For the text-containing cell, return its midpoint in [X, Y] coordinate format. 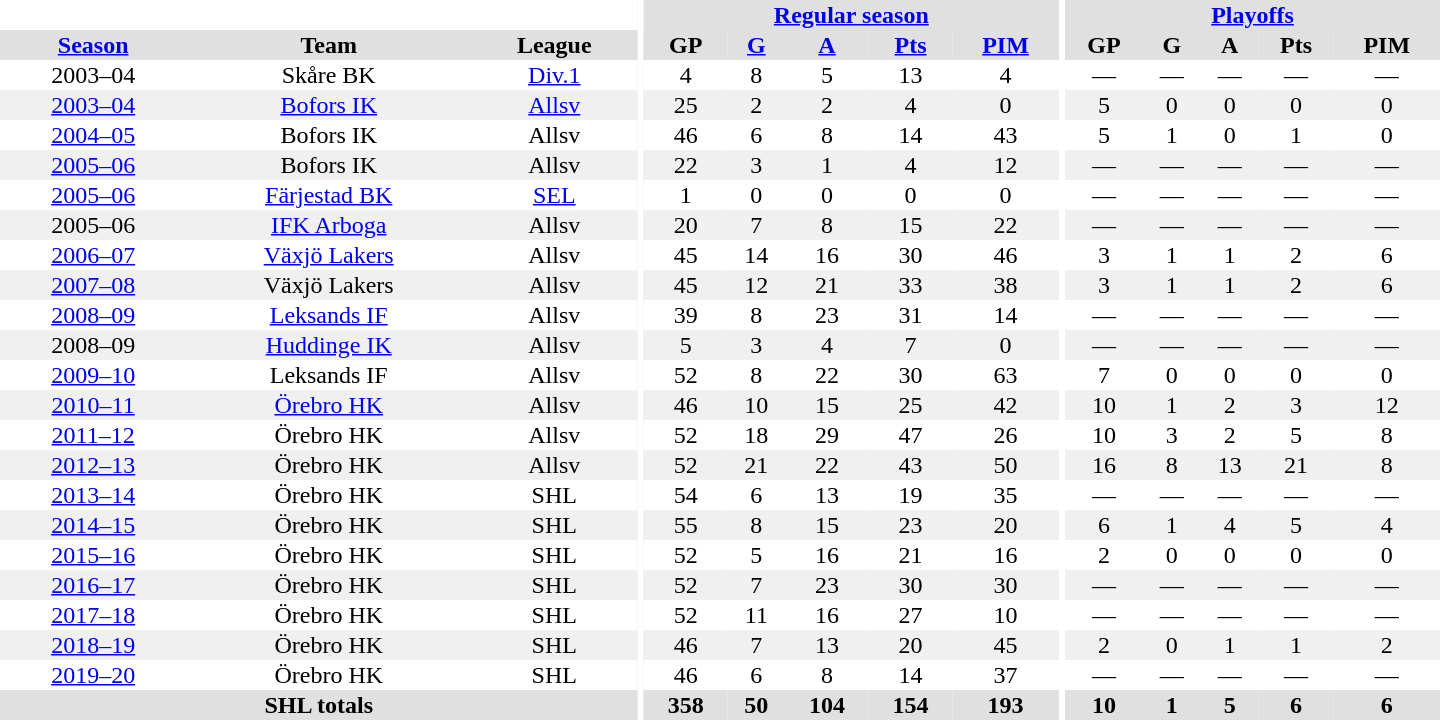
2014–15 [93, 525]
2011–12 [93, 435]
358 [686, 705]
SEL [554, 195]
54 [686, 495]
38 [1005, 285]
39 [686, 315]
31 [911, 315]
154 [911, 705]
2017–18 [93, 615]
35 [1005, 495]
Div.1 [554, 75]
2007–08 [93, 285]
33 [911, 285]
League [554, 45]
63 [1005, 375]
47 [911, 435]
2016–17 [93, 585]
2006–07 [93, 255]
Regular season [852, 15]
Skåre BK [328, 75]
19 [911, 495]
42 [1005, 405]
27 [911, 615]
2013–14 [93, 495]
Team [328, 45]
2012–13 [93, 465]
37 [1005, 675]
IFK Arboga [328, 225]
29 [827, 435]
55 [686, 525]
2019–20 [93, 675]
Huddinge IK [328, 345]
2015–16 [93, 555]
11 [756, 615]
193 [1005, 705]
Färjestad BK [328, 195]
26 [1005, 435]
104 [827, 705]
2009–10 [93, 375]
2018–19 [93, 645]
Season [93, 45]
Playoffs [1252, 15]
2004–05 [93, 135]
18 [756, 435]
2010–11 [93, 405]
SHL totals [318, 705]
